For the text-containing cell, return its midpoint in (X, Y) coordinate format. 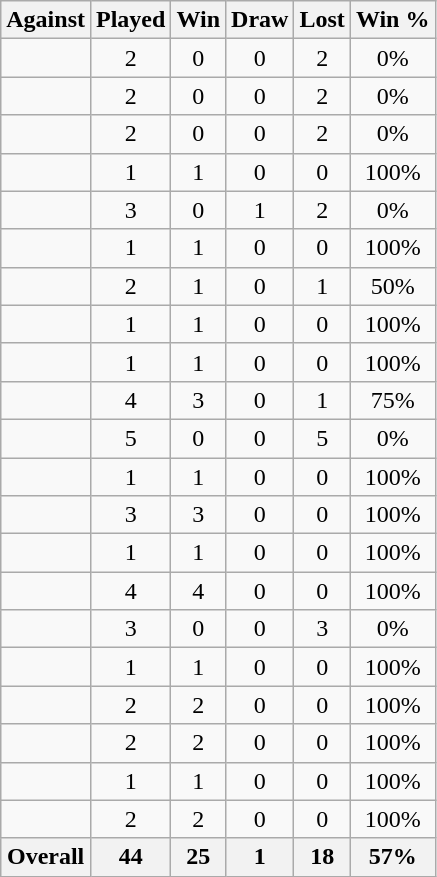
75% (392, 400)
Lost (322, 20)
Played (130, 20)
50% (392, 286)
57% (392, 857)
Win % (392, 20)
Against (46, 20)
44 (130, 857)
Win (198, 20)
Draw (260, 20)
18 (322, 857)
25 (198, 857)
Overall (46, 857)
